Return the [x, y] coordinate for the center point of the cell that contains the specified text.  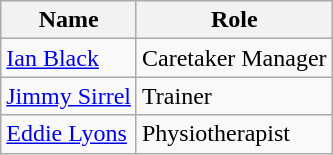
Ian Black [69, 58]
Physiotherapist [234, 134]
Caretaker Manager [234, 58]
Jimmy Sirrel [69, 96]
Eddie Lyons [69, 134]
Role [234, 20]
Trainer [234, 96]
Name [69, 20]
